Find where the given text appears and provide that cell's center as [X, Y] coordinate. 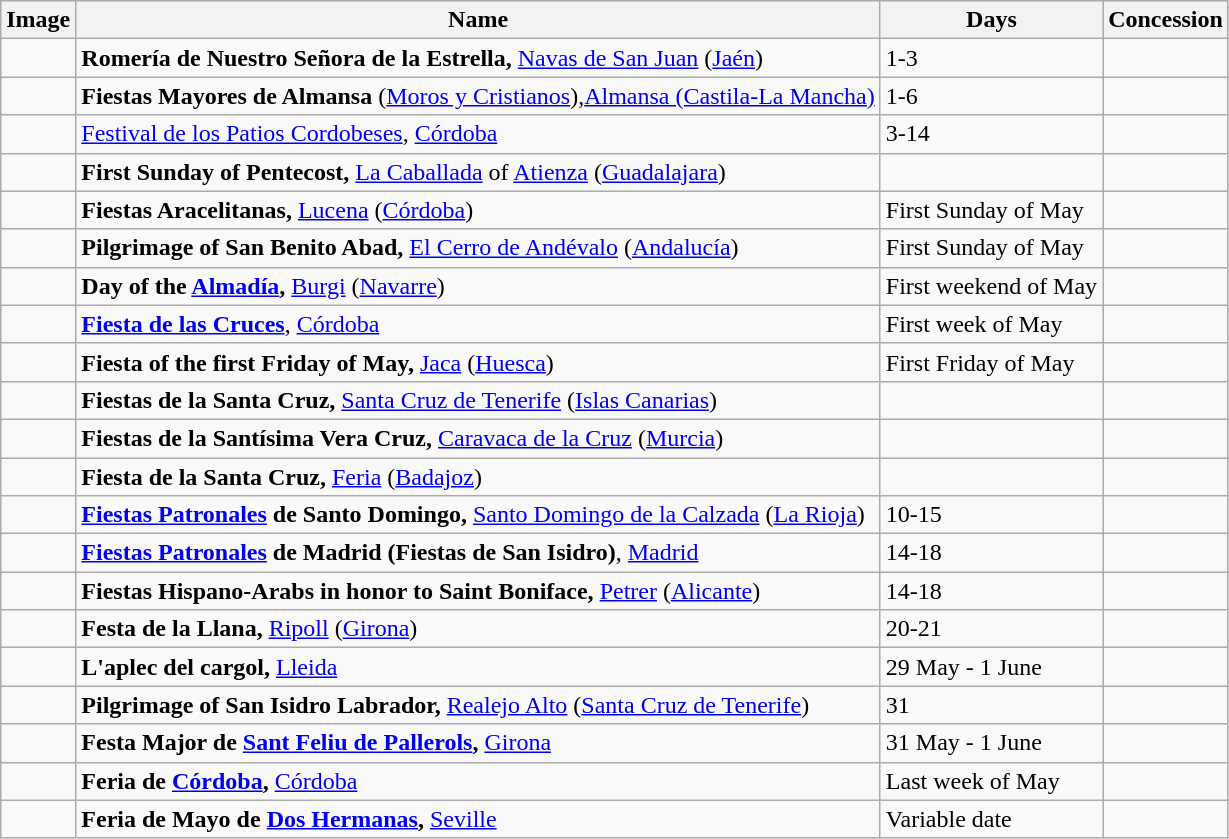
Festa de la Llana, Ripoll (Girona) [478, 629]
Variable date [991, 819]
Fiestas Patronales de Madrid (Fiestas de San Isidro), Madrid [478, 553]
Fiestas Aracelitanas, Lucena (Córdoba) [478, 210]
3-14 [991, 134]
First week of May [991, 324]
Fiestas Mayores de Almansa (Moros y Cristianos),Almansa (Castila-La Mancha) [478, 96]
10-15 [991, 515]
Fiesta of the first Friday of May, Jaca (Huesca) [478, 362]
1-3 [991, 58]
L'aplec del cargol, Lleida [478, 667]
Fiesta de las Cruces, Córdoba [478, 324]
Fiestas Patronales de Santo Domingo, Santo Domingo de la Calzada (La Rioja) [478, 515]
Fiesta de la Santa Cruz, Feria (Badajoz) [478, 477]
First Sunday of Pentecost, La Caballada of Atienza (Guadalajara) [478, 172]
Festival de los Patios Cordobeses, Córdoba [478, 134]
Romería de Nuestro Señora de la Estrella, Navas de San Juan (Jaén) [478, 58]
Image [38, 20]
First weekend of May [991, 286]
Name [478, 20]
1-6 [991, 96]
Fiestas Hispano-Arabs in honor to Saint Boniface, Petrer (Alicante) [478, 591]
Festa Major de Sant Feliu de Pallerols, Girona [478, 743]
Day of the Almadía, Burgi (Navarre) [478, 286]
20-21 [991, 629]
Concession [1166, 20]
Last week of May [991, 781]
29 May - 1 June [991, 667]
Fiestas de la Santa Cruz, Santa Cruz de Tenerife (Islas Canarias) [478, 400]
Pilgrimage of San Isidro Labrador, Realejo Alto (Santa Cruz de Tenerife) [478, 705]
31 [991, 705]
Feria de Córdoba, Córdoba [478, 781]
Fiestas de la Santísima Vera Cruz, Caravaca de la Cruz (Murcia) [478, 438]
Feria de Mayo de Dos Hermanas, Seville [478, 819]
Pilgrimage of San Benito Abad, El Cerro de Andévalo (Andalucía) [478, 248]
31 May - 1 June [991, 743]
Days [991, 20]
First Friday of May [991, 362]
